From the cell containing the given text, extract its center point as [x, y] coordinate. 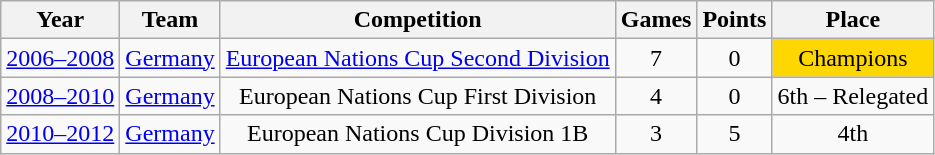
3 [656, 134]
European Nations Cup Division 1B [418, 134]
Competition [418, 20]
2006–2008 [60, 58]
5 [734, 134]
European Nations Cup First Division [418, 96]
European Nations Cup Second Division [418, 58]
Year [60, 20]
Team [170, 20]
Points [734, 20]
2010–2012 [60, 134]
6th – Relegated [853, 96]
4 [656, 96]
2008–2010 [60, 96]
Champions [853, 58]
4th [853, 134]
Games [656, 20]
7 [656, 58]
Place [853, 20]
